Scan for the cell matching the given text and deliver its [x, y] coordinate at center. 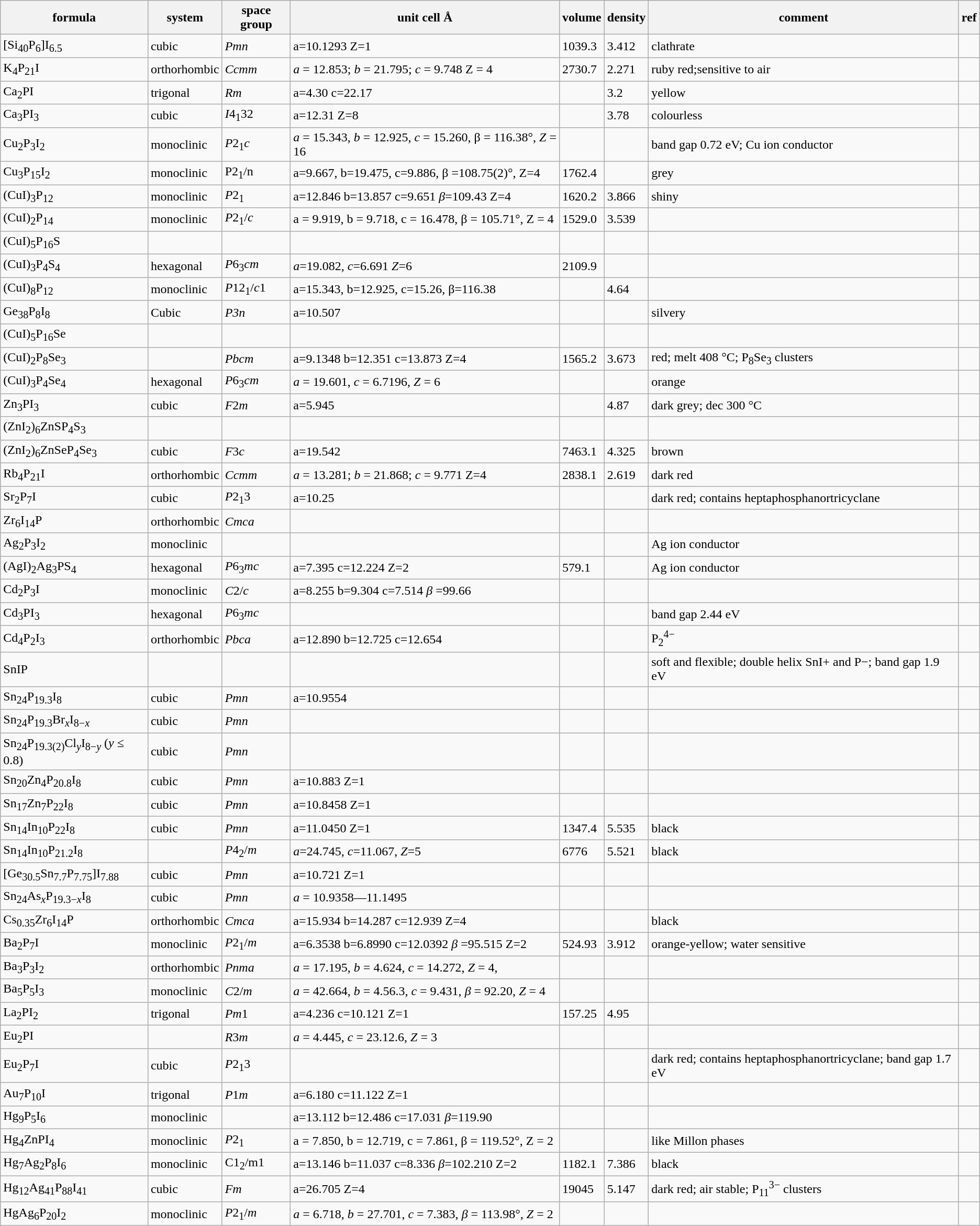
2.271 [626, 69]
a=4.30 c=22.17 [425, 92]
P21/n [257, 173]
Ag2P3I2 [74, 544]
a=9.667, b=19.475, c=9.886, β =108.75(2)°, Z=4 [425, 173]
La2PI2 [74, 1013]
Eu2P7I [74, 1066]
Ba3P3I2 [74, 967]
524.93 [582, 944]
a=10.9554 [425, 698]
yellow [804, 92]
a = 15.343, b = 12.925, c = 15.260, β = 116.38°, Z = 16 [425, 144]
a=10.1293 Z=1 [425, 46]
6776 [582, 851]
Pnma [257, 967]
(CuI)3P12 [74, 196]
unit cell Å [425, 18]
a = 4.445, c = 23.12.6, Z = 3 [425, 1037]
a=6.3538 b=6.8990 c=12.0392 β =95.515 Z=2 [425, 944]
Pm1 [257, 1013]
Cu2P3I2 [74, 144]
a=12.846 b=13.857 c=9.651 β=109.43 Z=4 [425, 196]
7.386 [626, 1164]
Sn20Zn4P20.8I8 [74, 782]
1565.2 [582, 359]
Hg12Ag41P88I41 [74, 1189]
5.535 [626, 828]
I4132 [257, 116]
P1m [257, 1094]
Zr6I14P [74, 521]
a = 17.195, b = 4.624, c = 14.272, Z = 4, [425, 967]
4.325 [626, 451]
R3m [257, 1037]
3.539 [626, 219]
a=7.395 c=12.224 Z=2 [425, 567]
Cs0.35Zr6I14P [74, 921]
2838.1 [582, 475]
formula [74, 18]
[Si40P6]I6.5 [74, 46]
C2/c [257, 590]
5.147 [626, 1189]
band gap 0.72 eV; Cu ion conductor [804, 144]
like Millon phases [804, 1141]
a = 19.601, c = 6.7196, Z = 6 [425, 382]
2730.7 [582, 69]
a=13.146 b=11.037 c=8.336 β=102.210 Z=2 [425, 1164]
dark red [804, 475]
157.25 [582, 1013]
Cu3P15I2 [74, 173]
HgAg6P20I2 [74, 1213]
1039.3 [582, 46]
Ge38P8I8 [74, 312]
2109.9 [582, 266]
ruby red;sensitive to air [804, 69]
density [626, 18]
Rb4P21I [74, 475]
Hg9P5I6 [74, 1118]
(CuI)3P4S4 [74, 266]
C12/m1 [257, 1164]
(ZnI2)6ZnSP4S3 [74, 428]
dark grey; dec 300 °C [804, 405]
a=12.31 Z=8 [425, 116]
K4P21I [74, 69]
3.912 [626, 944]
a=10.883 Z=1 [425, 782]
1529.0 [582, 219]
Sn24P19.3(2)ClyI8−y (y ≤ 0.8) [74, 752]
a = 12.853; b = 21.795; c = 9.748 Z = 4 [425, 69]
grey [804, 173]
colourless [804, 116]
Cd4P2I3 [74, 639]
(ZnI2)6ZnSeP4Se3 [74, 451]
comment [804, 18]
Rm [257, 92]
a=9.1348 b=12.351 c=13.873 Z=4 [425, 359]
(AgI)2Ag3PS4 [74, 567]
(CuI)3P4Se4 [74, 382]
a = 13.281; b = 21.868; c = 9.771 Z=4 [425, 475]
4.95 [626, 1013]
Sr2P7I [74, 498]
P3n [257, 312]
band gap 2.44 eV [804, 614]
1762.4 [582, 173]
1620.2 [582, 196]
P24− [804, 639]
a=15.934 b=14.287 c=12.939 Z=4 [425, 921]
a=13.112 b=12.486 c=17.031 β=119.90 [425, 1118]
Cd2P3I [74, 590]
a=24.745, c=11.067, Z=5 [425, 851]
P42/m [257, 851]
Sn14In10P21.2I8 [74, 851]
19045 [582, 1189]
a=5.945 [425, 405]
brown [804, 451]
soft and flexible; double helix SnI+ and P−; band gap 1.9 eV [804, 669]
(CuI)2P14 [74, 219]
space group [257, 18]
Hg4ZnPI4 [74, 1141]
a = 9.919, b = 9.718, c = 16.478, β = 105.71°, Z = 4 [425, 219]
(CuI)2P8Se3 [74, 359]
a = 42.664, b = 4.56.3, c = 9.431, β = 92.20, Z = 4 [425, 990]
Ba5P5I3 [74, 990]
Au7P10I [74, 1094]
orange-yellow; water sensitive [804, 944]
a=19.542 [425, 451]
3.673 [626, 359]
(CuI)8P12 [74, 289]
F2m [257, 405]
a = 7.850, b = 12.719, c = 7.861, β = 119.52°, Z = 2 [425, 1141]
1347.4 [582, 828]
a=26.705 Z=4 [425, 1189]
P21c [257, 144]
[Ge30.5Sn7.7P7.75]I7.88 [74, 874]
Zn3PI3 [74, 405]
volume [582, 18]
Sn14In10P22I8 [74, 828]
dark red; contains heptaphosphanortricyclane; band gap 1.7 eV [804, 1066]
7463.1 [582, 451]
clathrate [804, 46]
579.1 [582, 567]
3.866 [626, 196]
Sn24P19.3BrxI8−x [74, 721]
a = 10.9358—11.1495 [425, 898]
C2/m [257, 990]
Ba2P7I [74, 944]
3.78 [626, 116]
5.521 [626, 851]
Hg7Ag2P8I6 [74, 1164]
a=6.180 c=11.122 Z=1 [425, 1094]
shiny [804, 196]
4.87 [626, 405]
3.412 [626, 46]
F3c [257, 451]
dark red; contains heptaphosphanortricyclane [804, 498]
(CuI)5P16Se [74, 336]
a=8.255 b=9.304 c=7.514 β =99.66 [425, 590]
SnIP [74, 669]
Ca3PI3 [74, 116]
1182.1 [582, 1164]
Sn24AsxP19.3−xI8 [74, 898]
Sn17Zn7P22I8 [74, 805]
Eu2PI [74, 1037]
a=10.721 Z=1 [425, 874]
a=11.0450 Z=1 [425, 828]
Pbca [257, 639]
a = 6.718, b = 27.701, c = 7.383, β = 113.98°, Z = 2 [425, 1213]
a=15.343, b=12.925, c=15.26, β=116.38 [425, 289]
a=10.8458 Z=1 [425, 805]
P21/c [257, 219]
P121/c1 [257, 289]
Sn24P19.3I8 [74, 698]
orange [804, 382]
a=4.236 c=10.121 Z=1 [425, 1013]
a=10.25 [425, 498]
3.2 [626, 92]
ref [969, 18]
Fm [257, 1189]
a=10.507 [425, 312]
silvery [804, 312]
red; melt 408 °C; P8Se3 clusters [804, 359]
Cubic [185, 312]
Ca2PI [74, 92]
Cd3PI3 [74, 614]
system [185, 18]
dark red; air stable; P113− clusters [804, 1189]
Pbcm [257, 359]
2.619 [626, 475]
a=19.082, c=6.691 Z=6 [425, 266]
a=12.890 b=12.725 c=12.654 [425, 639]
(CuI)5P16S [74, 242]
4.64 [626, 289]
